Identify which cell holds the provided text, then report its [x, y] central coordinate. 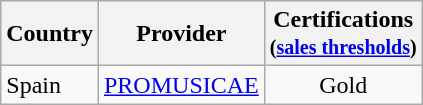
PROMUSICAE [181, 85]
Certifications(sales thresholds) [343, 34]
Gold [343, 85]
Provider [181, 34]
Country [50, 34]
Spain [50, 85]
